Detect which cell encompasses the target text, then output its [x, y] center coordinate. 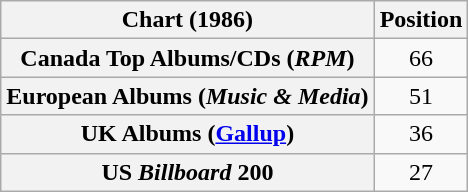
US Billboard 200 [188, 172]
27 [421, 172]
Chart (1986) [188, 20]
Canada Top Albums/CDs (RPM) [188, 58]
66 [421, 58]
36 [421, 134]
Position [421, 20]
UK Albums (Gallup) [188, 134]
European Albums (Music & Media) [188, 96]
51 [421, 96]
